Determine the [x, y] coordinate at the center of the cell enclosing the given text.  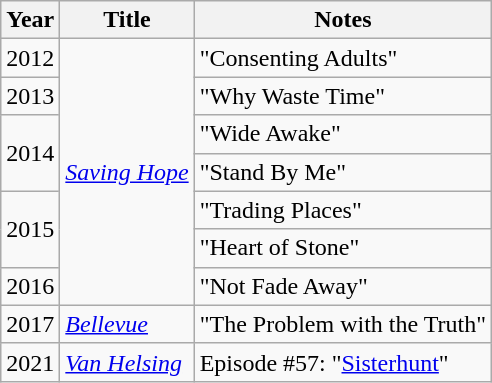
2012 [30, 58]
"Why Waste Time" [342, 96]
Title [127, 20]
2014 [30, 153]
2013 [30, 96]
"Consenting Adults" [342, 58]
"The Problem with the Truth" [342, 324]
"Stand By Me" [342, 172]
Notes [342, 20]
Saving Hope [127, 172]
"Not Fade Away" [342, 286]
"Heart of Stone" [342, 248]
"Trading Places" [342, 210]
Van Helsing [127, 362]
Bellevue [127, 324]
2015 [30, 229]
"Wide Awake" [342, 134]
2021 [30, 362]
2016 [30, 286]
Episode #57: "Sisterhunt" [342, 362]
2017 [30, 324]
Year [30, 20]
